Determine the (x, y) coordinate at the center of the cell enclosing the given text.  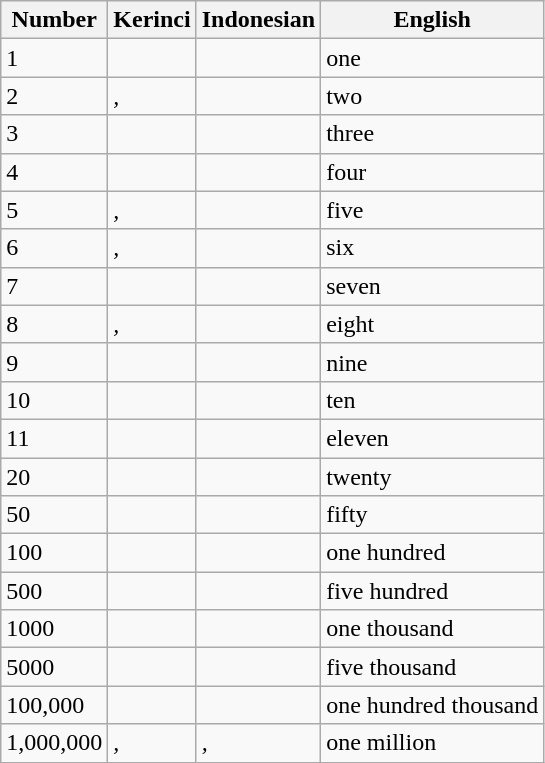
5 (54, 210)
2 (54, 96)
one (432, 58)
English (432, 20)
fifty (432, 515)
four (432, 172)
one hundred thousand (432, 705)
Indonesian (258, 20)
nine (432, 362)
one thousand (432, 629)
five (432, 210)
five thousand (432, 667)
20 (54, 477)
8 (54, 324)
ten (432, 400)
one million (432, 743)
3 (54, 134)
two (432, 96)
Kerinci (152, 20)
1,000,000 (54, 743)
eight (432, 324)
eleven (432, 438)
1 (54, 58)
1000 (54, 629)
4 (54, 172)
seven (432, 286)
6 (54, 248)
5000 (54, 667)
9 (54, 362)
100 (54, 553)
Number (54, 20)
six (432, 248)
twenty (432, 477)
five hundred (432, 591)
100,000 (54, 705)
10 (54, 400)
500 (54, 591)
7 (54, 286)
three (432, 134)
one hundred (432, 553)
50 (54, 515)
11 (54, 438)
